Return (X, Y) of the center of cell containing provided text 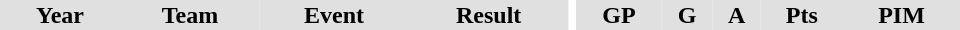
Result (488, 15)
PIM (902, 15)
G (688, 15)
GP (619, 15)
Event (334, 15)
A (737, 15)
Year (60, 15)
Team (190, 15)
Pts (802, 15)
